Locate the cell with the specified text and output its (X, Y) center coordinate. 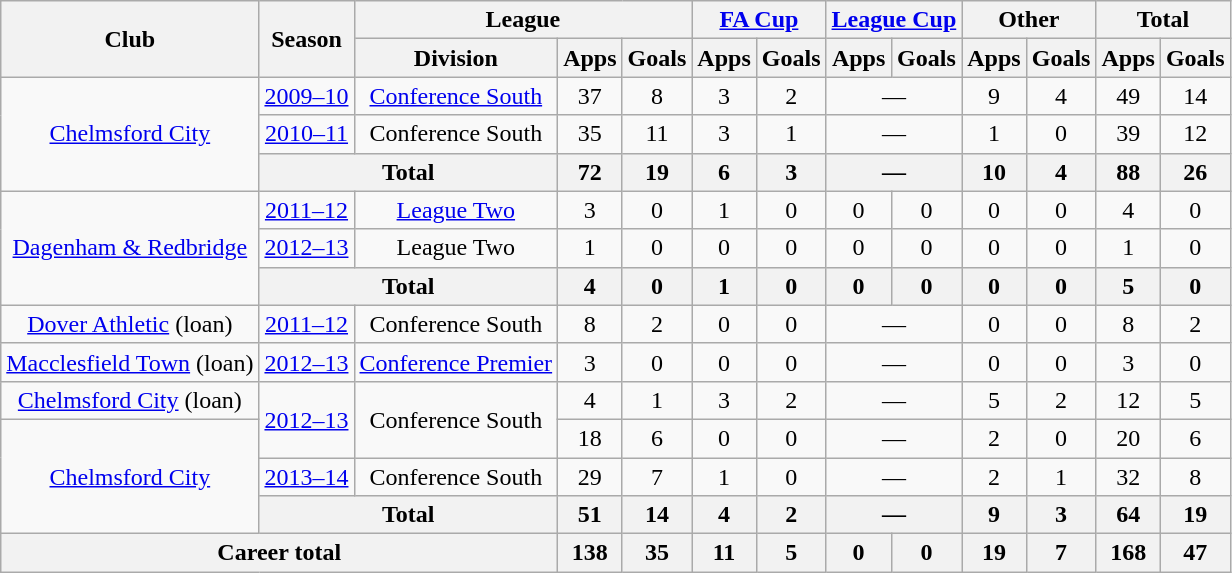
Club (130, 39)
51 (590, 515)
Dover Athletic (loan) (130, 324)
37 (590, 96)
Season (306, 39)
Division (456, 58)
Career total (280, 553)
64 (1128, 515)
39 (1128, 134)
72 (590, 172)
10 (994, 172)
Other (1029, 20)
18 (590, 438)
2013–14 (306, 477)
29 (590, 477)
FA Cup (759, 20)
Dagenham & Redbridge (130, 248)
88 (1128, 172)
32 (1128, 477)
Macclesfield Town (loan) (130, 362)
138 (590, 553)
League (523, 20)
League Cup (894, 20)
2010–11 (306, 134)
Conference Premier (456, 362)
168 (1128, 553)
26 (1195, 172)
Chelmsford City (loan) (130, 400)
2009–10 (306, 96)
47 (1195, 553)
49 (1128, 96)
20 (1128, 438)
